From the cell containing the given text, extract its center point as (X, Y) coordinate. 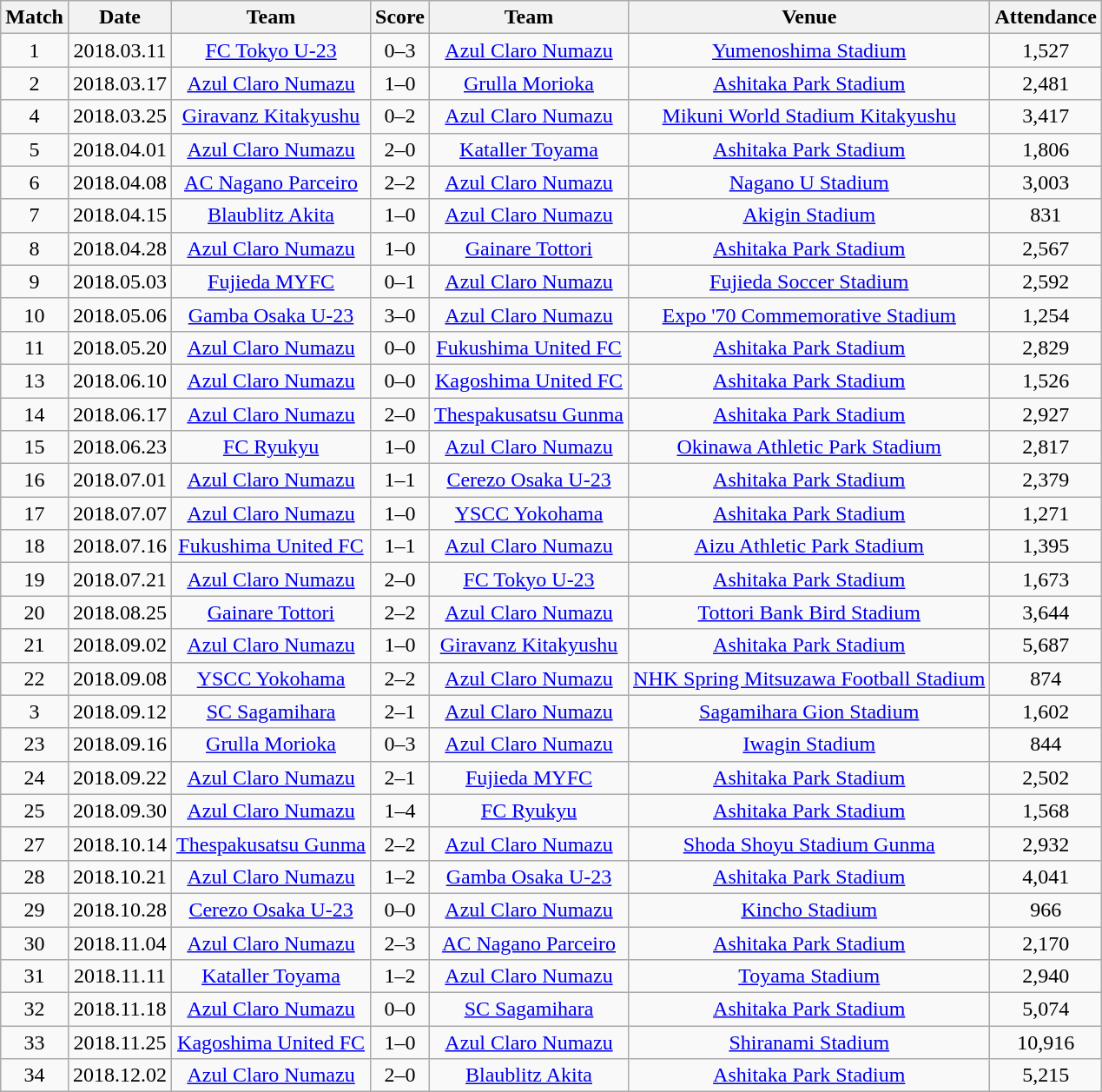
Kincho Stadium (809, 910)
2,567 (1046, 248)
2018.12.02 (120, 1075)
21 (35, 645)
Shoda Shoyu Stadium Gunma (809, 844)
3,644 (1046, 612)
24 (35, 778)
32 (35, 1009)
Expo '70 Commemorative Stadium (809, 314)
Tottori Bank Bird Stadium (809, 612)
Fujieda Soccer Stadium (809, 281)
2018.04.01 (120, 149)
1–4 (400, 811)
2,932 (1046, 844)
2018.11.11 (120, 976)
29 (35, 910)
27 (35, 844)
874 (1046, 678)
1,602 (1046, 711)
10 (35, 314)
Okinawa Athletic Park Stadium (809, 447)
2018.05.20 (120, 347)
2018.07.07 (120, 513)
2,481 (1046, 83)
2018.03.11 (120, 50)
1,526 (1046, 381)
2,379 (1046, 480)
2018.08.25 (120, 612)
2018.10.21 (120, 877)
3,003 (1046, 182)
1,395 (1046, 546)
2,940 (1046, 976)
2–3 (400, 943)
4 (35, 116)
2018.04.08 (120, 182)
Attendance (1046, 17)
11 (35, 347)
2018.09.12 (120, 711)
NHK Spring Mitsuzawa Football Stadium (809, 678)
1,254 (1046, 314)
966 (1046, 910)
1 (35, 50)
1,271 (1046, 513)
13 (35, 381)
2,829 (1046, 347)
4,041 (1046, 877)
25 (35, 811)
22 (35, 678)
5,687 (1046, 645)
2018.06.17 (120, 414)
15 (35, 447)
2018.05.03 (120, 281)
30 (35, 943)
2018.04.28 (120, 248)
23 (35, 745)
3 (35, 711)
0–2 (400, 116)
10,916 (1046, 1042)
33 (35, 1042)
6 (35, 182)
5 (35, 149)
2,927 (1046, 414)
Shiranami Stadium (809, 1042)
Sagamihara Gion Stadium (809, 711)
Match (35, 17)
2018.07.21 (120, 579)
2018.03.17 (120, 83)
0–1 (400, 281)
Toyama Stadium (809, 976)
2018.06.10 (120, 381)
7 (35, 215)
2018.11.18 (120, 1009)
2018.10.28 (120, 910)
2,592 (1046, 281)
5,074 (1046, 1009)
2018.07.01 (120, 480)
2018.07.16 (120, 546)
8 (35, 248)
14 (35, 414)
2018.10.14 (120, 844)
Akigin Stadium (809, 215)
3–0 (400, 314)
844 (1046, 745)
2018.09.02 (120, 645)
2018.11.25 (120, 1042)
28 (35, 877)
2 (35, 83)
2018.09.30 (120, 811)
2018.11.04 (120, 943)
18 (35, 546)
Yumenoshima Stadium (809, 50)
2,817 (1046, 447)
31 (35, 976)
Aizu Athletic Park Stadium (809, 546)
17 (35, 513)
2,502 (1046, 778)
1,527 (1046, 50)
16 (35, 480)
2018.06.23 (120, 447)
Mikuni World Stadium Kitakyushu (809, 116)
34 (35, 1075)
19 (35, 579)
1,568 (1046, 811)
831 (1046, 215)
5,215 (1046, 1075)
2018.09.08 (120, 678)
Nagano U Stadium (809, 182)
Venue (809, 17)
Date (120, 17)
3,417 (1046, 116)
Score (400, 17)
2,170 (1046, 943)
9 (35, 281)
2018.03.25 (120, 116)
2018.09.16 (120, 745)
Iwagin Stadium (809, 745)
2018.05.06 (120, 314)
1,806 (1046, 149)
2018.04.15 (120, 215)
1,673 (1046, 579)
20 (35, 612)
2018.09.22 (120, 778)
